Identify which cell holds the provided text, then report its [X, Y] central coordinate. 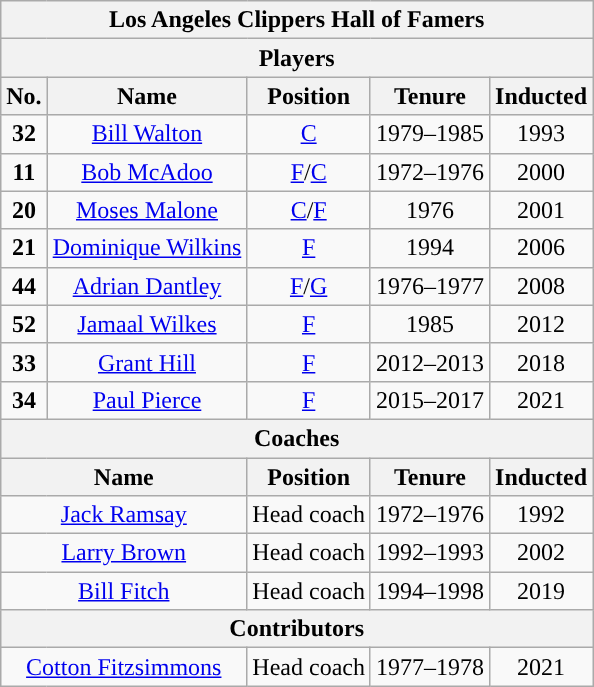
2015–2017 [430, 400]
No. [24, 96]
2018 [542, 362]
Jamaal Wilkes [147, 324]
21 [24, 248]
1976 [430, 210]
33 [24, 362]
1976–1977 [430, 286]
11 [24, 172]
Players [297, 58]
Dominique Wilkins [147, 248]
Bill Walton [147, 134]
Bob McAdoo [147, 172]
1994–1998 [430, 591]
1994 [430, 248]
Grant Hill [147, 362]
Larry Brown [124, 553]
Los Angeles Clippers Hall of Famers [297, 20]
Moses Malone [147, 210]
1985 [430, 324]
Paul Pierce [147, 400]
F/C [309, 172]
34 [24, 400]
20 [24, 210]
1979–1985 [430, 134]
Bill Fitch [124, 591]
C/F [309, 210]
44 [24, 286]
1993 [542, 134]
2019 [542, 591]
1977–1978 [430, 667]
1992 [542, 515]
C [309, 134]
2006 [542, 248]
1992–1993 [430, 553]
2012–2013 [430, 362]
2012 [542, 324]
2008 [542, 286]
2001 [542, 210]
52 [24, 324]
Jack Ramsay [124, 515]
Cotton Fitzsimmons [124, 667]
F/G [309, 286]
2002 [542, 553]
2000 [542, 172]
Adrian Dantley [147, 286]
32 [24, 134]
Coaches [297, 438]
Contributors [297, 629]
